Provide the [x, y] coordinate of the cell's center where the given text is located.  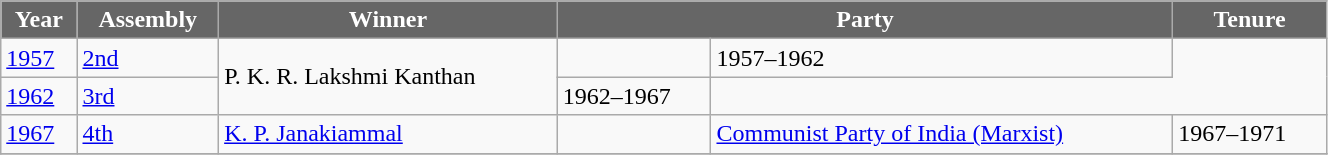
1957 [39, 58]
3rd [148, 96]
1957–1962 [942, 58]
Year [39, 20]
Tenure [1250, 20]
Assembly [148, 20]
2nd [148, 58]
Winner [388, 20]
1967–1971 [1250, 134]
1962–1967 [634, 96]
1967 [39, 134]
1962 [39, 96]
Communist Party of India (Marxist) [942, 134]
K. P. Janakiammal [388, 134]
Party [864, 20]
P. K. R. Lakshmi Kanthan [388, 77]
4th [148, 134]
